Locate the cell with the specified text and output its (x, y) center coordinate. 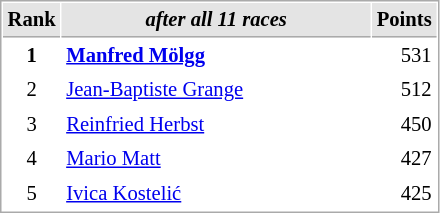
427 (404, 158)
425 (404, 194)
1 (32, 56)
Manfred Mölgg (216, 56)
Jean-Baptiste Grange (216, 90)
512 (404, 90)
Rank (32, 20)
3 (32, 124)
Ivica Kostelić (216, 194)
Points (404, 20)
Reinfried Herbst (216, 124)
450 (404, 124)
4 (32, 158)
5 (32, 194)
531 (404, 56)
after all 11 races (216, 20)
Mario Matt (216, 158)
2 (32, 90)
